Detect which cell encompasses the target text, then output its [X, Y] center coordinate. 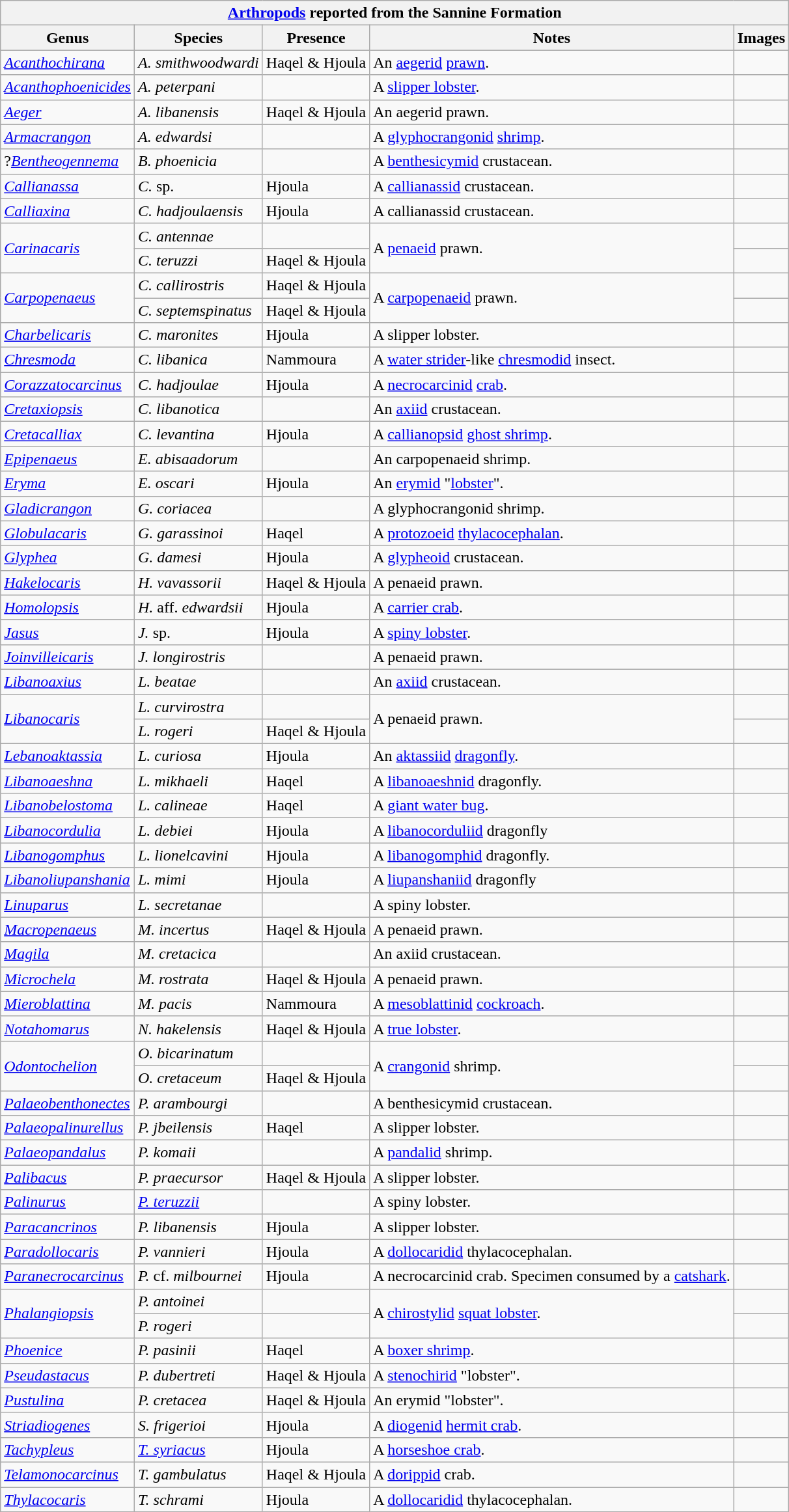
Carpopenaeus [68, 297]
A true lobster. [552, 1028]
E. abisaadorum [198, 459]
Glyphea [68, 558]
A. peterpani [198, 87]
Jasus [68, 632]
Libanoliupanshania [68, 880]
Acanthophoenicides [68, 87]
Telamonocarcinus [68, 1474]
P. praecursor [198, 1177]
Palaeopandalus [68, 1153]
T. schrami [198, 1499]
P. antoinei [198, 1301]
L. rogeri [198, 732]
Paranecrocarcinus [68, 1276]
P. cretacea [198, 1400]
Species [198, 38]
P. komaii [198, 1153]
P. vannieri [198, 1252]
Cretacalliax [68, 434]
G. coriacea [198, 508]
Tachypleus [68, 1450]
A. edwardsi [198, 137]
Globulacaris [68, 533]
Libanocaris [68, 719]
A glypheoid crustacean. [552, 558]
A necrocarcinid crab. [552, 385]
N. hakelensis [198, 1028]
An aktassiid dragonfly. [552, 756]
Chresmoda [68, 360]
Mieroblattina [68, 1004]
A libanoaeshnid dragonfly. [552, 781]
C. libanotica [198, 409]
Palibacus [68, 1177]
Libanoaxius [68, 681]
Callianassa [68, 186]
L. curiosa [198, 756]
A stenochirid "lobster". [552, 1375]
Palaeobenthonectes [68, 1103]
J. longirostris [198, 657]
M. pacis [198, 1004]
L. lionelcavini [198, 855]
Phalangiopsis [68, 1313]
C. libanica [198, 360]
A. libanensis [198, 112]
Images [761, 38]
A pandalid shrimp. [552, 1153]
Carinacaris [68, 248]
C. septemspinatus [198, 310]
A mesoblattinid cockroach. [552, 1004]
Macropenaeus [68, 929]
L. debiei [198, 831]
P. pasinii [198, 1351]
Palaeopalinurellus [68, 1128]
P. rogeri [198, 1326]
C. sp. [198, 186]
C. levantina [198, 434]
A water strider-like chresmodid insect. [552, 360]
A liupanshaniid dragonfly [552, 880]
P. jbeilensis [198, 1128]
M. cretacica [198, 954]
A libanogomphid dragonfly. [552, 855]
P. arambourgi [198, 1103]
A necrocarcinid crab. Specimen consumed by a catshark. [552, 1276]
Eryma [68, 484]
Corazzatocarcinus [68, 385]
Odontochelion [68, 1065]
C. teruzzi [198, 260]
?Bentheogennema [68, 161]
Libanogomphus [68, 855]
Gladicrangon [68, 508]
A callianopsid ghost shrimp. [552, 434]
Acanthochirana [68, 62]
A boxer shrimp. [552, 1351]
H. vavassorii [198, 583]
O. bicarinatum [198, 1053]
T. syriacus [198, 1450]
G. damesi [198, 558]
Notahomarus [68, 1028]
C. antennae [198, 236]
A libanocorduliid dragonfly [552, 831]
A horseshoe crab. [552, 1450]
L. beatae [198, 681]
O. cretaceum [198, 1078]
Magila [68, 954]
A protozoeid thylacocephalan. [552, 533]
A chirostylid squat lobster. [552, 1313]
L. calineae [198, 806]
P. dubertreti [198, 1375]
L. mimi [198, 880]
Arthropods reported from the Sannine Formation [394, 13]
Linuparus [68, 905]
A carpopenaeid prawn. [552, 297]
Pustulina [68, 1400]
Thylacocaris [68, 1499]
Microchela [68, 979]
C. callirostris [198, 285]
C. hadjoulae [198, 385]
A crangonid shrimp. [552, 1065]
Striadiogenes [68, 1425]
A diogenid hermit crab. [552, 1425]
A giant water bug. [552, 806]
S. frigerioi [198, 1425]
Notes [552, 38]
L. secretanae [198, 905]
L. mikhaeli [198, 781]
Joinvilleicaris [68, 657]
P. libanensis [198, 1227]
L. curvirostra [198, 706]
G. garassinoi [198, 533]
Hakelocaris [68, 583]
Presence [316, 38]
P. cf. milbournei [198, 1276]
A carrier crab. [552, 607]
Paradollocaris [68, 1252]
P. teruzzii [198, 1202]
Genus [68, 38]
Epipenaeus [68, 459]
Cretaxiopsis [68, 409]
Libanobelostoma [68, 806]
Aeger [68, 112]
Calliaxina [68, 211]
Homolopsis [68, 607]
T. gambulatus [198, 1474]
An carpopenaeid shrimp. [552, 459]
M. rostrata [198, 979]
Pseudastacus [68, 1375]
Armacrangon [68, 137]
C. hadjoulaensis [198, 211]
M. incertus [198, 929]
Lebanoaktassia [68, 756]
Paracancrinos [68, 1227]
J. sp. [198, 632]
H. aff. edwardsii [198, 607]
B. phoenicia [198, 161]
A. smithwoodwardi [198, 62]
C. maronites [198, 335]
A dorippid crab. [552, 1474]
Charbelicaris [68, 335]
Phoenice [68, 1351]
Libanocordulia [68, 831]
Libanoaeshna [68, 781]
Palinurus [68, 1202]
E. oscari [198, 484]
